Output the (x, y) coordinate of the center of the cell containing the given text.  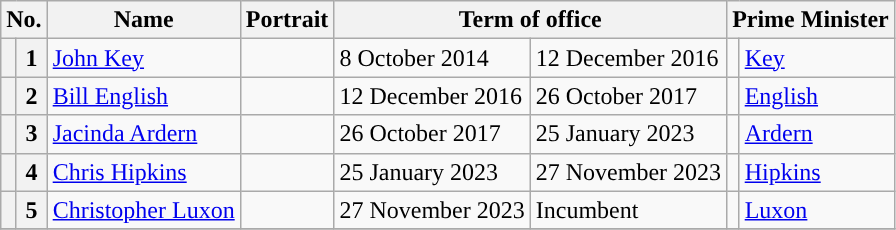
1 (32, 58)
Key (816, 58)
Ardern (816, 134)
2 (32, 96)
Christopher Luxon (144, 210)
Prime Minister (811, 20)
No. (24, 20)
Bill English (144, 96)
Term of office (530, 20)
English (816, 96)
Incumbent (628, 210)
5 (32, 210)
Name (144, 20)
John Key (144, 58)
Chris Hipkins (144, 172)
3 (32, 134)
Portrait (287, 20)
4 (32, 172)
Jacinda Ardern (144, 134)
Luxon (816, 210)
Hipkins (816, 172)
8 October 2014 (432, 58)
